Pinpoint the cell where the given text exists, returning its (X, Y) midpoint coordinate. 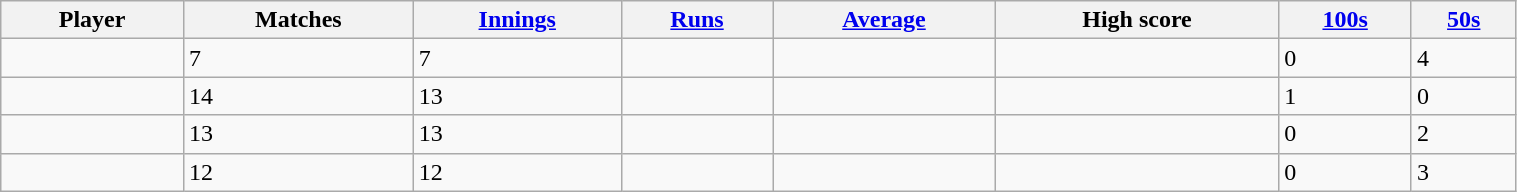
100s (1346, 20)
14 (298, 96)
4 (1464, 58)
1 (1346, 96)
2 (1464, 134)
High score (1137, 20)
Matches (298, 20)
Average (884, 20)
Innings (517, 20)
3 (1464, 172)
Runs (697, 20)
Player (92, 20)
50s (1464, 20)
